Locate the cell with the specified text and output its [X, Y] center coordinate. 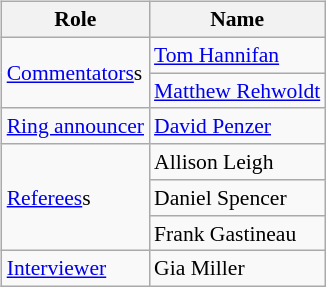
Allison Leigh [237, 162]
Commentatorss [76, 72]
Frank Gastineau [237, 233]
Interviewer [76, 269]
Name [237, 20]
Refereess [76, 198]
Daniel Spencer [237, 198]
Matthew Rehwoldt [237, 91]
Tom Hannifan [237, 55]
David Penzer [237, 126]
Role [76, 20]
Ring announcer [76, 126]
Gia Miller [237, 269]
